Detect which cell encompasses the target text, then output its (X, Y) center coordinate. 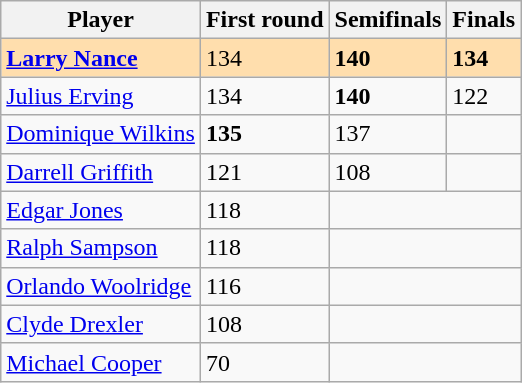
Dominique Wilkins (101, 134)
Michael Cooper (101, 362)
70 (264, 362)
Finals (484, 20)
Clyde Drexler (101, 324)
122 (484, 96)
116 (264, 286)
Player (101, 20)
Orlando Woolridge (101, 286)
137 (388, 134)
First round (264, 20)
135 (264, 134)
Darrell Griffith (101, 172)
Larry Nance (101, 58)
Semifinals (388, 20)
121 (264, 172)
Julius Erving (101, 96)
Edgar Jones (101, 210)
Ralph Sampson (101, 248)
